Determine the (X, Y) coordinate at the center of the cell enclosing the given text.  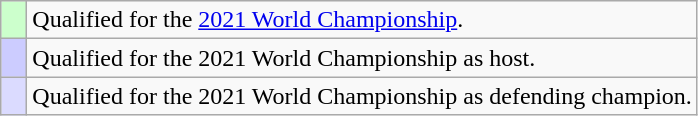
Qualified for the 2021 World Championship. (362, 20)
Qualified for the 2021 World Championship as host. (362, 58)
Qualified for the 2021 World Championship as defending champion. (362, 96)
